Provide the (x, y) coordinate of the cell's center where the given text is located.  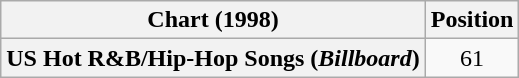
Chart (1998) (213, 20)
61 (472, 58)
Position (472, 20)
US Hot R&B/Hip-Hop Songs (Billboard) (213, 58)
